Capture the cell that displays the provided text and extract its [x, y] central coordinate. 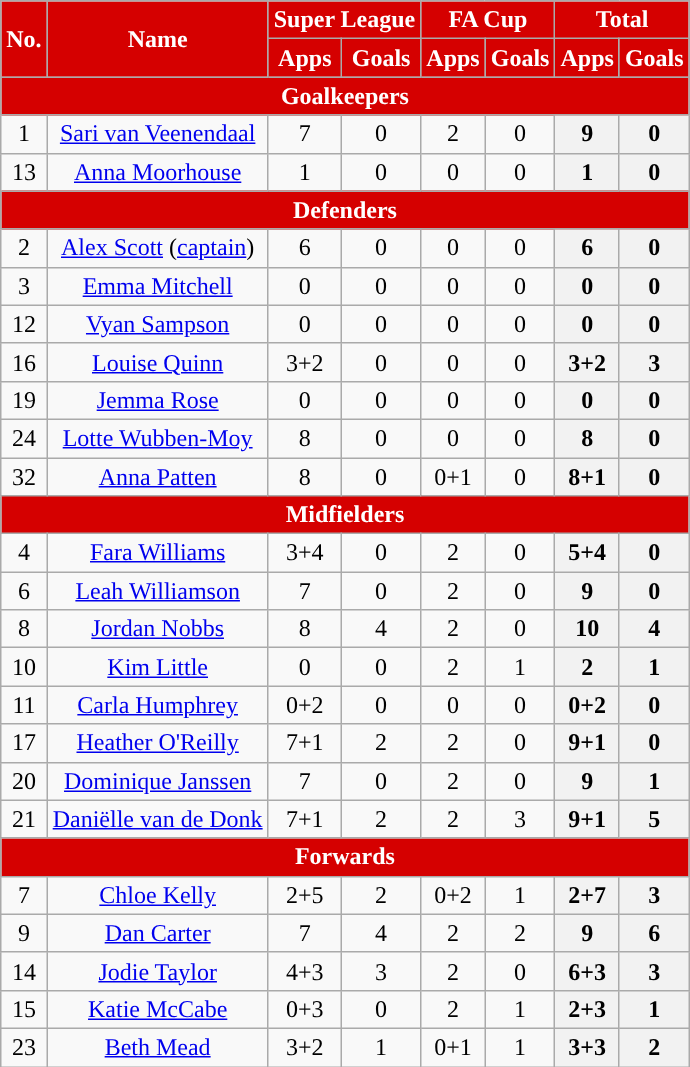
Vyan Sampson [158, 324]
17 [24, 743]
Heather O'Reilly [158, 743]
Sari van Veenendaal [158, 134]
Katie McCabe [158, 1009]
Jordan Nobbs [158, 629]
Jodie Taylor [158, 971]
Louise Quinn [158, 362]
23 [24, 1047]
Goalkeepers [345, 96]
0+3 [304, 1009]
32 [24, 477]
Jemma Rose [158, 400]
Beth Mead [158, 1047]
Chloe Kelly [158, 895]
19 [24, 400]
Carla Humphrey [158, 705]
Defenders [345, 210]
Leah Williamson [158, 591]
12 [24, 324]
20 [24, 781]
Name [158, 39]
Super League [344, 20]
3+4 [304, 553]
No. [24, 39]
24 [24, 438]
2+3 [587, 1009]
Lotte Wubben-Moy [158, 438]
6+3 [587, 971]
Total [622, 20]
4+3 [304, 971]
Kim Little [158, 667]
FA Cup [488, 20]
3+3 [587, 1047]
Daniëlle van de Donk [158, 819]
Anna Moorhouse [158, 172]
5 [654, 819]
14 [24, 971]
2+5 [304, 895]
2+7 [587, 895]
Dan Carter [158, 933]
Alex Scott (captain) [158, 248]
Dominique Janssen [158, 781]
15 [24, 1009]
13 [24, 172]
11 [24, 705]
Fara Williams [158, 553]
8+1 [587, 477]
Anna Patten [158, 477]
Forwards [345, 857]
16 [24, 362]
21 [24, 819]
Emma Mitchell [158, 286]
Midfielders [345, 515]
5+4 [587, 553]
